Extract the [X, Y] coordinate from the center of the cell holding the provided text.  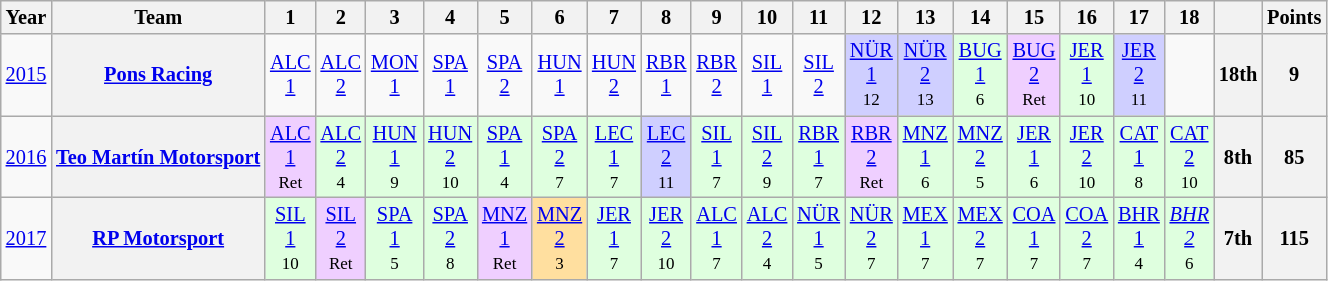
3 [394, 17]
1 [290, 17]
SIL29 [767, 157]
LEC17 [614, 157]
SPA15 [394, 238]
Team [158, 17]
10 [767, 17]
MEX27 [980, 238]
SIL2Ret [341, 238]
SPA28 [450, 238]
ALC2 [341, 75]
RBR1 [666, 75]
MNZ1Ret [504, 238]
HUN1 [560, 75]
RBR17 [818, 157]
14 [980, 17]
85 [1294, 157]
8 [666, 17]
ALC1 [290, 75]
HUN210 [450, 157]
115 [1294, 238]
17 [1139, 17]
2 [341, 17]
12 [872, 17]
SPA1 [450, 75]
RP Motorsport [158, 238]
JER17 [614, 238]
BUG2Ret [1034, 75]
MNZ23 [560, 238]
Year [26, 17]
8th [1238, 157]
SPA14 [504, 157]
2016 [26, 157]
SIL110 [290, 238]
18th [1238, 75]
5 [504, 17]
7th [1238, 238]
BUG16 [980, 75]
RBR2 [716, 75]
JER211 [1139, 75]
ALC17 [716, 238]
11 [818, 17]
SIL17 [716, 157]
2017 [26, 238]
CAT210 [1190, 157]
13 [926, 17]
16 [1086, 17]
MNZ25 [980, 157]
BHR14 [1139, 238]
BHR26 [1190, 238]
6 [560, 17]
NÜR213 [926, 75]
MNZ16 [926, 157]
MEX17 [926, 238]
MON1 [394, 75]
JER16 [1034, 157]
COA17 [1034, 238]
7 [614, 17]
SPA2 [504, 75]
18 [1190, 17]
NÜR15 [818, 238]
4 [450, 17]
HUN2 [614, 75]
RBR2Ret [872, 157]
15 [1034, 17]
NÜR27 [872, 238]
SIL2 [818, 75]
SIL1 [767, 75]
COA27 [1086, 238]
Teo Martín Motorsport [158, 157]
SPA27 [560, 157]
Pons Racing [158, 75]
CAT18 [1139, 157]
Points [1294, 17]
JER110 [1086, 75]
HUN19 [394, 157]
2015 [26, 75]
LEC211 [666, 157]
NÜR112 [872, 75]
ALC1Ret [290, 157]
